Scan for the cell matching the given text and deliver its (x, y) coordinate at center. 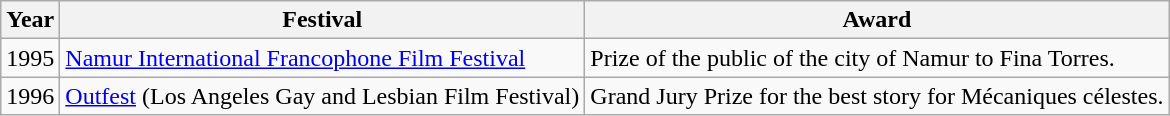
Prize of the public of the city of Namur to Fina Torres. (877, 58)
Namur International Francophone Film Festival (322, 58)
1996 (30, 96)
Grand Jury Prize for the best story for Mécaniques célestes. (877, 96)
1995 (30, 58)
Outfest (Los Angeles Gay and Lesbian Film Festival) (322, 96)
Festival (322, 20)
Year (30, 20)
Award (877, 20)
